Extract the [X, Y] coordinate from the center of the cell holding the provided text.  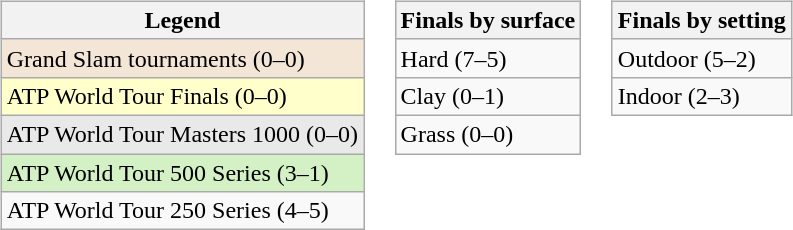
Finals by surface [488, 20]
Indoor (2–3) [702, 96]
ATP World Tour 500 Series (3–1) [182, 173]
ATP World Tour 250 Series (4–5) [182, 211]
Finals by setting [702, 20]
Outdoor (5–2) [702, 58]
Legend [182, 20]
Clay (0–1) [488, 96]
ATP World Tour Finals (0–0) [182, 96]
Grand Slam tournaments (0–0) [182, 58]
Grass (0–0) [488, 134]
Hard (7–5) [488, 58]
ATP World Tour Masters 1000 (0–0) [182, 134]
